Scan for the cell matching the given text and deliver its (X, Y) coordinate at center. 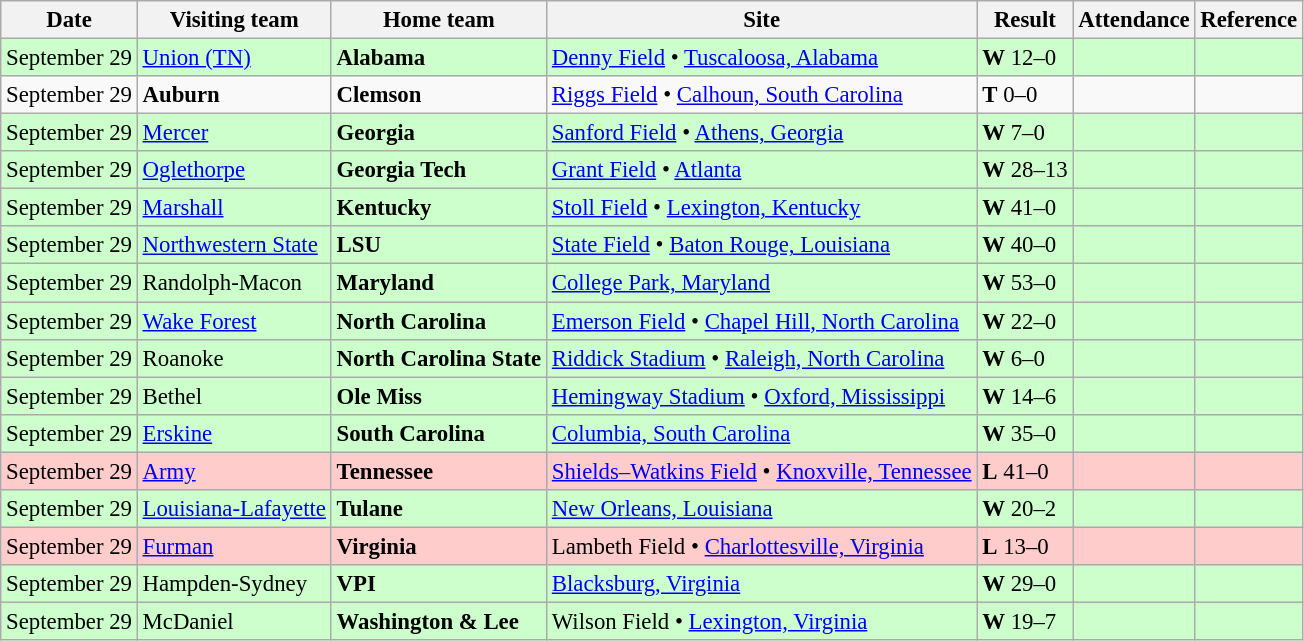
Hampden-Sydney (234, 584)
L 41–0 (1025, 471)
W 6–0 (1025, 358)
Grant Field • Atlanta (761, 170)
Bethel (234, 396)
VPI (438, 584)
McDaniel (234, 621)
New Orleans, Louisiana (761, 509)
Northwestern State (234, 245)
Site (761, 20)
Union (TN) (234, 58)
Result (1025, 20)
Auburn (234, 95)
Erskine (234, 433)
Lambeth Field • Charlottesville, Virginia (761, 546)
Louisiana-Lafayette (234, 509)
Sanford Field • Athens, Georgia (761, 133)
Alabama (438, 58)
Ole Miss (438, 396)
W 35–0 (1025, 433)
Shields–Watkins Field • Knoxville, Tennessee (761, 471)
Georgia (438, 133)
Virginia (438, 546)
W 22–0 (1025, 321)
Clemson (438, 95)
Attendance (1134, 20)
Denny Field • Tuscaloosa, Alabama (761, 58)
W 40–0 (1025, 245)
Stoll Field • Lexington, Kentucky (761, 208)
LSU (438, 245)
Hemingway Stadium • Oxford, Mississippi (761, 396)
W 53–0 (1025, 283)
W 7–0 (1025, 133)
Tulane (438, 509)
W 29–0 (1025, 584)
Mercer (234, 133)
W 14–6 (1025, 396)
Home team (438, 20)
Furman (234, 546)
Georgia Tech (438, 170)
Kentucky (438, 208)
Date (69, 20)
Blacksburg, Virginia (761, 584)
Wake Forest (234, 321)
Tennessee (438, 471)
W 28–13 (1025, 170)
W 19–7 (1025, 621)
Washington & Lee (438, 621)
Columbia, South Carolina (761, 433)
T 0–0 (1025, 95)
Marshall (234, 208)
Army (234, 471)
South Carolina (438, 433)
W 41–0 (1025, 208)
Emerson Field • Chapel Hill, North Carolina (761, 321)
College Park, Maryland (761, 283)
Riggs Field • Calhoun, South Carolina (761, 95)
Riddick Stadium • Raleigh, North Carolina (761, 358)
North Carolina (438, 321)
Reference (1249, 20)
Visiting team (234, 20)
State Field • Baton Rouge, Louisiana (761, 245)
W 12–0 (1025, 58)
Randolph-Macon (234, 283)
Maryland (438, 283)
L 13–0 (1025, 546)
W 20–2 (1025, 509)
Wilson Field • Lexington, Virginia (761, 621)
Roanoke (234, 358)
Oglethorpe (234, 170)
North Carolina State (438, 358)
